Detect which cell encompasses the target text, then output its (X, Y) center coordinate. 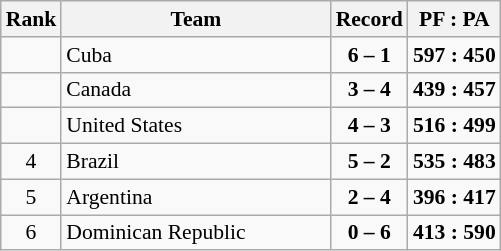
Rank (32, 19)
Argentina (196, 197)
6 – 1 (370, 55)
PF : PA (454, 19)
Canada (196, 90)
Team (196, 19)
516 : 499 (454, 126)
4 – 3 (370, 126)
Record (370, 19)
Dominican Republic (196, 233)
413 : 590 (454, 233)
United States (196, 126)
5 (32, 197)
6 (32, 233)
439 : 457 (454, 90)
3 – 4 (370, 90)
2 – 4 (370, 197)
535 : 483 (454, 162)
Brazil (196, 162)
5 – 2 (370, 162)
Cuba (196, 55)
597 : 450 (454, 55)
0 – 6 (370, 233)
4 (32, 162)
396 : 417 (454, 197)
